Provide the [X, Y] coordinate of the cell's center where the given text is located.  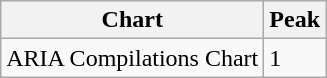
Peak [295, 20]
1 [295, 58]
ARIA Compilations Chart [132, 58]
Chart [132, 20]
